Extract the [X, Y] coordinate from the center of the cell holding the provided text.  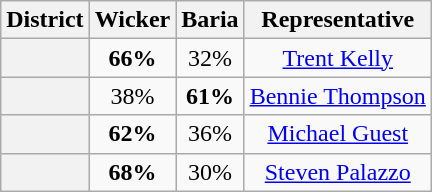
32% [210, 58]
Michael Guest [338, 134]
Baria [210, 20]
38% [132, 96]
30% [210, 172]
Representative [338, 20]
62% [132, 134]
Wicker [132, 20]
66% [132, 58]
Trent Kelly [338, 58]
Bennie Thompson [338, 96]
68% [132, 172]
Steven Palazzo [338, 172]
61% [210, 96]
District [45, 20]
36% [210, 134]
